Extract the [X, Y] coordinate from the center of the cell holding the provided text.  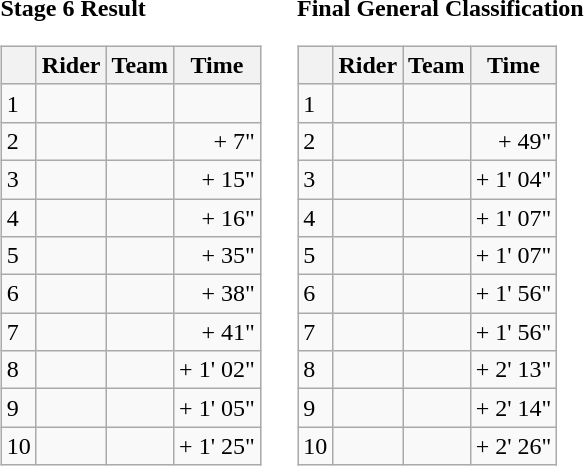
+ 1' 25" [218, 446]
+ 16" [218, 217]
+ 1' 02" [218, 370]
+ 7" [218, 141]
+ 35" [218, 256]
+ 1' 04" [514, 179]
+ 2' 14" [514, 408]
+ 49" [514, 141]
+ 38" [218, 294]
+ 15" [218, 179]
+ 41" [218, 332]
+ 1' 05" [218, 408]
+ 2' 26" [514, 446]
+ 2' 13" [514, 370]
